Locate the cell with the specified text and output its (x, y) center coordinate. 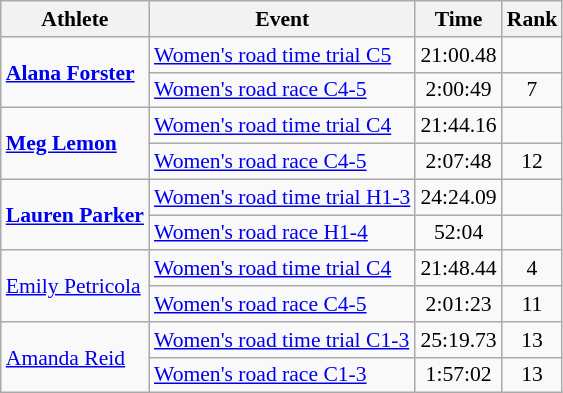
Women's road time trial H1-3 (282, 197)
Athlete (75, 19)
Emily Petricola (75, 286)
1:57:02 (458, 375)
Women's road race C1-3 (282, 375)
2:00:49 (458, 90)
Event (282, 19)
52:04 (458, 233)
4 (532, 269)
12 (532, 162)
Women's road race H1-4 (282, 233)
Rank (532, 19)
2:01:23 (458, 304)
11 (532, 304)
Lauren Parker (75, 214)
7 (532, 90)
Women's road time trial C5 (282, 55)
21:00.48 (458, 55)
2:07:48 (458, 162)
Alana Forster (75, 72)
21:48.44 (458, 269)
25:19.73 (458, 340)
Women's road time trial C1-3 (282, 340)
21:44.16 (458, 126)
24:24.09 (458, 197)
Amanda Reid (75, 358)
Meg Lemon (75, 144)
Time (458, 19)
